Output the (X, Y) coordinate of the center of the cell containing the given text.  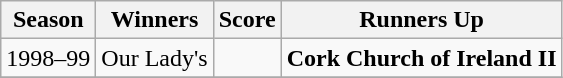
Winners (154, 20)
Score (247, 20)
Runners Up (422, 20)
Season (48, 20)
Cork Church of Ireland II (422, 58)
Our Lady's (154, 58)
1998–99 (48, 58)
